Output the (X, Y) coordinate of the center of the cell containing the given text.  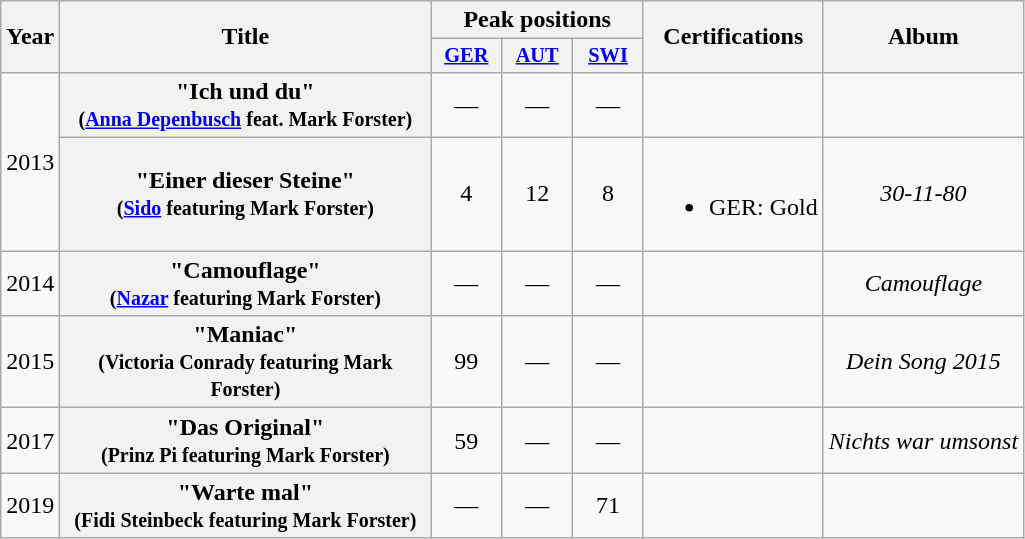
Peak positions (538, 20)
"Das Original"(Prinz Pi featuring Mark Forster) (246, 440)
2014 (30, 284)
Title (246, 37)
Camouflage (923, 284)
GER: Gold (733, 194)
4 (466, 194)
12 (538, 194)
8 (608, 194)
AUT (538, 56)
"Warte mal"(Fidi Steinbeck featuring Mark Forster) (246, 506)
"Einer dieser Steine"(Sido featuring Mark Forster) (246, 194)
"Camouflage"(Nazar featuring Mark Forster) (246, 284)
Dein Song 2015 (923, 362)
Album (923, 37)
2017 (30, 440)
Nichts war umsonst (923, 440)
71 (608, 506)
"Maniac"(Victoria Conrady featuring Mark Forster) (246, 362)
"Ich und du"(Anna Depenbusch feat. Mark Forster) (246, 104)
99 (466, 362)
SWI (608, 56)
30-11-80 (923, 194)
Certifications (733, 37)
59 (466, 440)
2015 (30, 362)
GER (466, 56)
2019 (30, 506)
2013 (30, 161)
Year (30, 37)
